Detect which cell encompasses the target text, then output its [x, y] center coordinate. 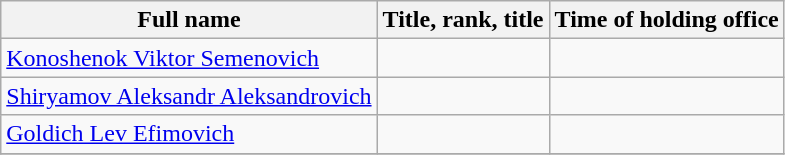
Goldich Lev Efimovich [189, 134]
Shiryamov Aleksandr Aleksandrovich [189, 96]
Time of holding office [666, 20]
Full name [189, 20]
Title, rank, title [463, 20]
Konoshenok Viktor Semenovich [189, 58]
